Detect which cell encompasses the target text, then output its [X, Y] center coordinate. 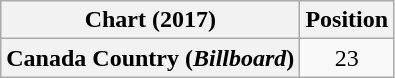
Canada Country (Billboard) [150, 58]
23 [347, 58]
Position [347, 20]
Chart (2017) [150, 20]
